Search for the cell housing the specified text and yield its [X, Y] center coordinate. 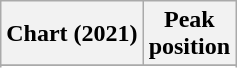
Chart (2021) [72, 34]
Peakposition [189, 34]
